Detect which cell encompasses the target text, then output its [X, Y] center coordinate. 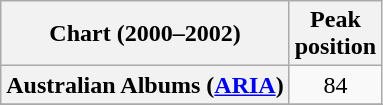
Peakposition [335, 34]
Australian Albums (ARIA) [145, 85]
84 [335, 85]
Chart (2000–2002) [145, 34]
